Determine the (X, Y) coordinate at the center of the cell enclosing the given text.  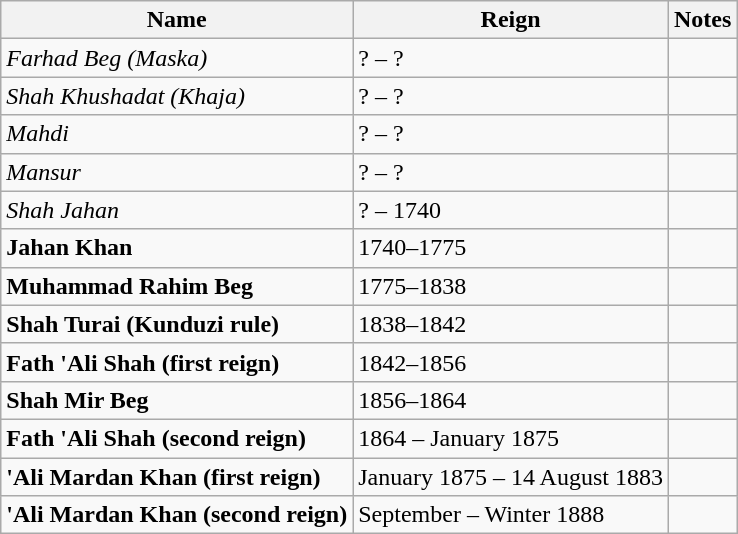
Shah Khushadat (Khaja) (177, 96)
1864 – January 1875 (511, 438)
1856–1864 (511, 400)
Fath 'Ali Shah (first reign) (177, 362)
Shah Turai (Kunduzi rule) (177, 324)
January 1875 – 14 August 1883 (511, 477)
Mahdi (177, 134)
'Ali Mardan Khan (first reign) (177, 477)
Shah Jahan (177, 210)
Shah Mir Beg (177, 400)
Notes (702, 20)
1775–1838 (511, 286)
Name (177, 20)
1842–1856 (511, 362)
Farhad Beg (Maska) (177, 58)
Reign (511, 20)
? – 1740 (511, 210)
Jahan Khan (177, 248)
'Ali Mardan Khan (second reign) (177, 515)
September – Winter 1888 (511, 515)
1838–1842 (511, 324)
Mansur (177, 172)
1740–1775 (511, 248)
Fath 'Ali Shah (second reign) (177, 438)
Muhammad Rahim Beg (177, 286)
